Return (x, y) of the center of cell containing provided text 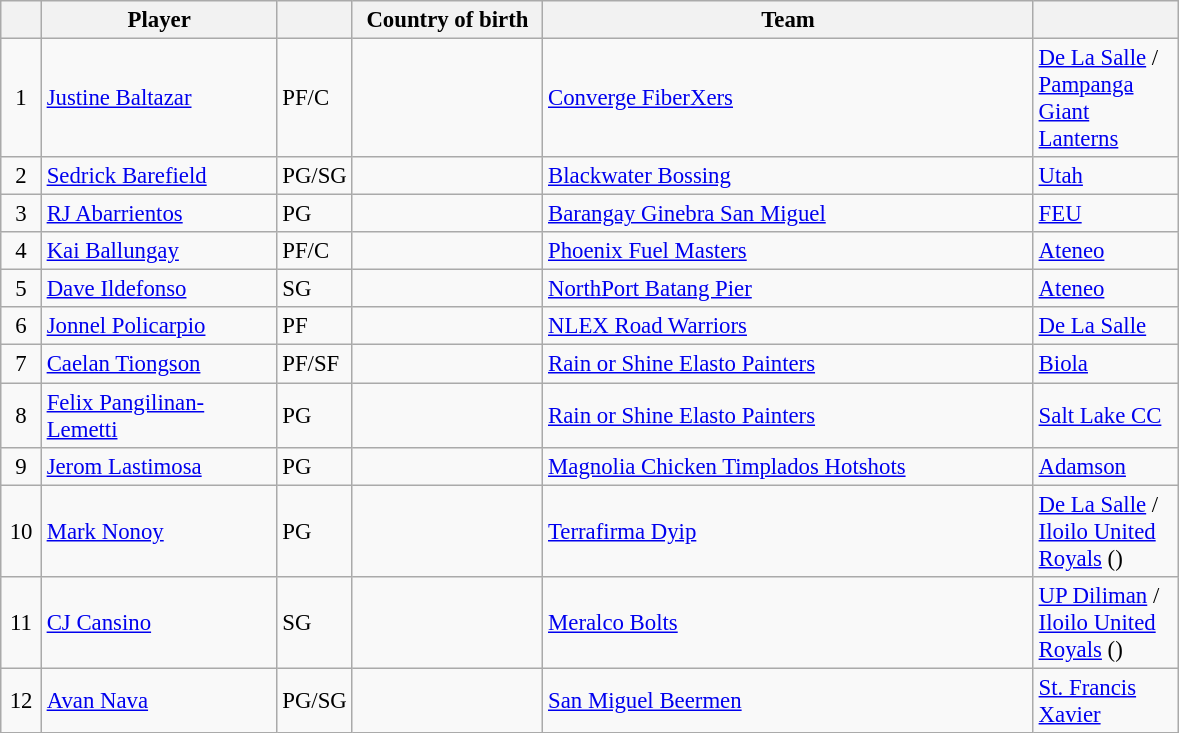
Adamson (1106, 466)
FEU (1106, 214)
De La Salle / Iloilo United Royals () (1106, 531)
PF (314, 327)
6 (22, 327)
Barangay Ginebra San Miguel (788, 214)
10 (22, 531)
De La Salle (1106, 327)
Jonnel Policarpio (159, 327)
NorthPort Batang Pier (788, 289)
12 (22, 700)
7 (22, 364)
Caelan Tiongson (159, 364)
Team (788, 20)
San Miguel Beermen (788, 700)
4 (22, 251)
Sedrick Barefield (159, 176)
Country of birth (448, 20)
PF/SF (314, 364)
9 (22, 466)
Salt Lake CC (1106, 416)
Blackwater Bossing (788, 176)
RJ Abarrientos (159, 214)
3 (22, 214)
Converge FiberXers (788, 98)
Kai Ballungay (159, 251)
5 (22, 289)
Meralco Bolts (788, 622)
NLEX Road Warriors (788, 327)
Felix Pangilinan-Lemetti (159, 416)
Avan Nava (159, 700)
11 (22, 622)
Biola (1106, 364)
Justine Baltazar (159, 98)
Jerom Lastimosa (159, 466)
2 (22, 176)
Mark Nonoy (159, 531)
St. Francis Xavier (1106, 700)
Terrafirma Dyip (788, 531)
Player (159, 20)
De La Salle / Pampanga Giant Lanterns (1106, 98)
Magnolia Chicken Timplados Hotshots (788, 466)
Dave Ildefonso (159, 289)
Phoenix Fuel Masters (788, 251)
UP Diliman / Iloilo United Royals () (1106, 622)
8 (22, 416)
CJ Cansino (159, 622)
Utah (1106, 176)
1 (22, 98)
